Capture the cell that displays the provided text and extract its [x, y] central coordinate. 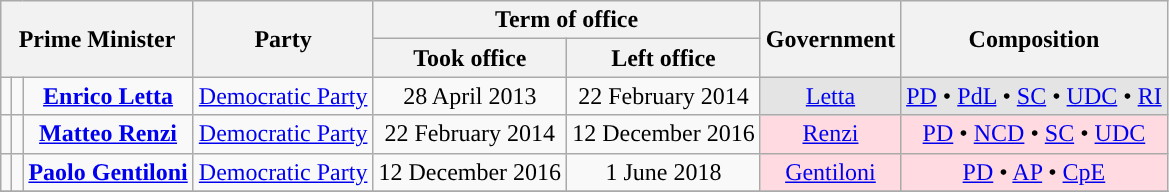
PD • AP • CpE [1034, 172]
Prime Minister [98, 39]
Government [830, 39]
PD • NCD • SC • UDC [1034, 134]
1 June 2018 [664, 172]
Left office [664, 58]
Took office [470, 58]
Gentiloni [830, 172]
Letta [830, 96]
Composition [1034, 39]
Matteo Renzi [108, 134]
Renzi [830, 134]
Term of office [566, 20]
PD • PdL • SC • UDC • RI [1034, 96]
Paolo Gentiloni [108, 172]
Party [283, 39]
Enrico Letta [108, 96]
28 April 2013 [470, 96]
